Search for the cell housing the specified text and yield its (x, y) center coordinate. 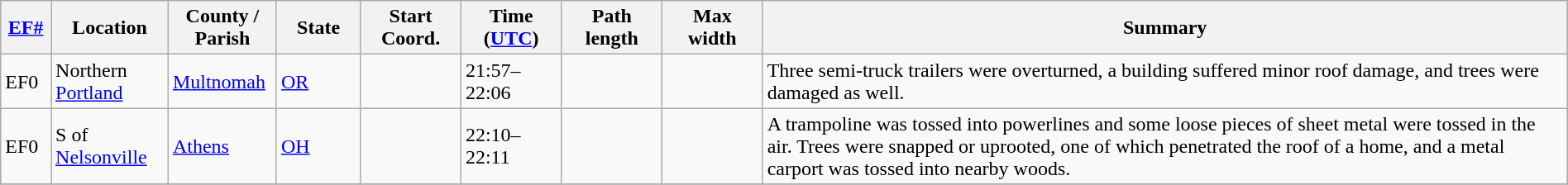
Summary (1164, 28)
Location (110, 28)
Athens (222, 146)
Multnomah (222, 81)
Start Coord. (411, 28)
Time (UTC) (511, 28)
OR (318, 81)
Northern Portland (110, 81)
Three semi-truck trailers were overturned, a building suffered minor roof damage, and trees were damaged as well. (1164, 81)
OH (318, 146)
Max width (713, 28)
21:57–22:06 (511, 81)
S of Nelsonville (110, 146)
Path length (612, 28)
State (318, 28)
22:10–22:11 (511, 146)
County / Parish (222, 28)
EF# (26, 28)
